Capture the cell that displays the provided text and extract its [X, Y] central coordinate. 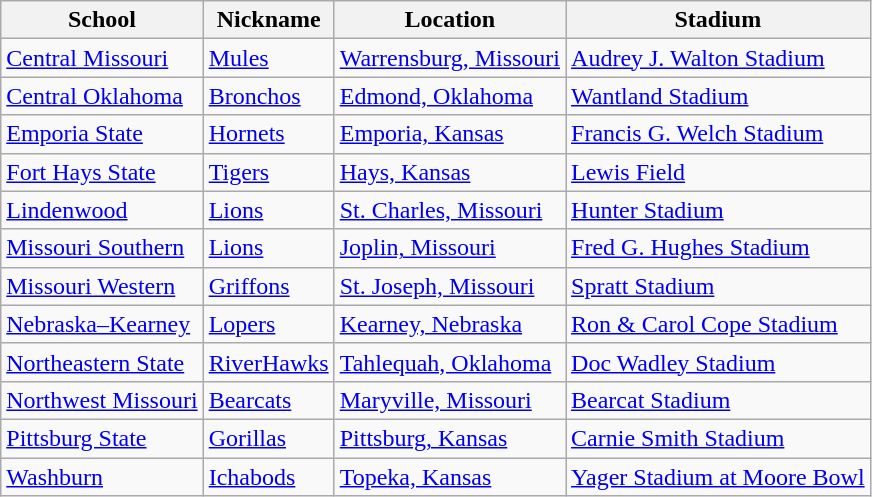
Northeastern State [102, 362]
Nickname [268, 20]
Mules [268, 58]
Maryville, Missouri [450, 400]
Kearney, Nebraska [450, 324]
Stadium [718, 20]
Joplin, Missouri [450, 248]
Lopers [268, 324]
Tahlequah, Oklahoma [450, 362]
Warrensburg, Missouri [450, 58]
Fred G. Hughes Stadium [718, 248]
Northwest Missouri [102, 400]
Central Missouri [102, 58]
Lewis Field [718, 172]
Fort Hays State [102, 172]
Spratt Stadium [718, 286]
Hays, Kansas [450, 172]
Griffons [268, 286]
Pittsburg State [102, 438]
Gorillas [268, 438]
Bearcat Stadium [718, 400]
Hunter Stadium [718, 210]
Lindenwood [102, 210]
Missouri Western [102, 286]
Hornets [268, 134]
RiverHawks [268, 362]
Francis G. Welch Stadium [718, 134]
St. Joseph, Missouri [450, 286]
Missouri Southern [102, 248]
Topeka, Kansas [450, 477]
Audrey J. Walton Stadium [718, 58]
Emporia, Kansas [450, 134]
Emporia State [102, 134]
Doc Wadley Stadium [718, 362]
St. Charles, Missouri [450, 210]
Pittsburg, Kansas [450, 438]
Ron & Carol Cope Stadium [718, 324]
School [102, 20]
Ichabods [268, 477]
Bearcats [268, 400]
Wantland Stadium [718, 96]
Nebraska–Kearney [102, 324]
Central Oklahoma [102, 96]
Bronchos [268, 96]
Carnie Smith Stadium [718, 438]
Washburn [102, 477]
Yager Stadium at Moore Bowl [718, 477]
Tigers [268, 172]
Location [450, 20]
Edmond, Oklahoma [450, 96]
